Find where the given text appears and provide that cell's center as [x, y] coordinate. 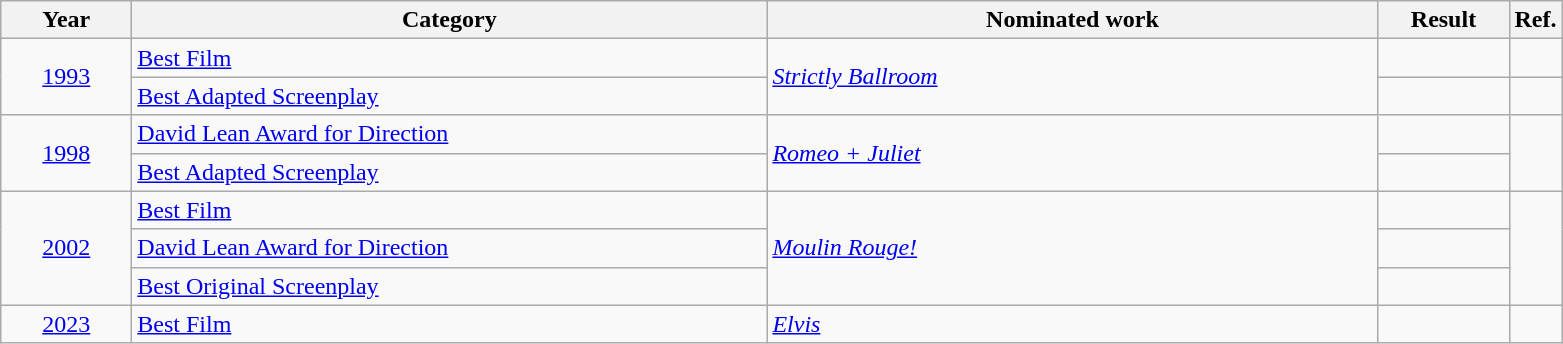
Moulin Rouge! [1072, 248]
Category [450, 20]
Result [1444, 20]
2023 [66, 324]
Best Original Screenplay [450, 286]
Elvis [1072, 324]
1993 [66, 77]
2002 [66, 248]
Year [66, 20]
Nominated work [1072, 20]
1998 [66, 153]
Ref. [1536, 20]
Strictly Ballroom [1072, 77]
Romeo + Juliet [1072, 153]
